Pinpoint the cell where the given text exists, returning its (X, Y) midpoint coordinate. 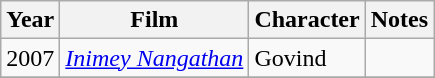
Film (154, 20)
Notes (399, 20)
Character (307, 20)
Inimey Nangathan (154, 58)
Govind (307, 58)
2007 (30, 58)
Year (30, 20)
